Determine the [x, y] coordinate at the center of the cell enclosing the given text.  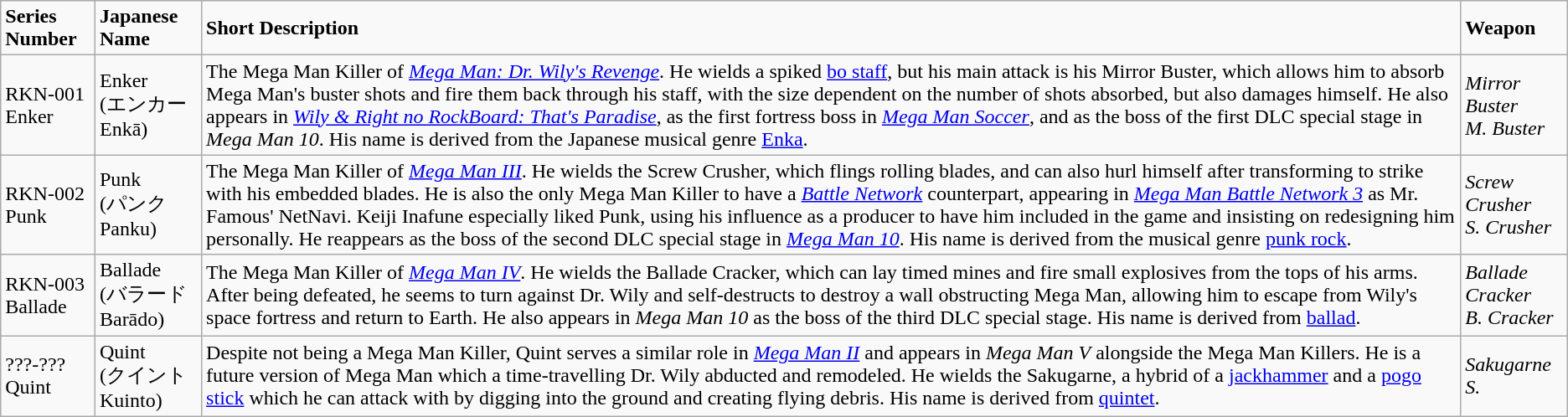
Quint(クイント Kuinto) [147, 375]
Series Number [49, 28]
Weapon [1514, 28]
SakugarneS. [1514, 375]
Screw CrusherS. Crusher [1514, 204]
Ballade CrackerB. Cracker [1514, 295]
Enker(エンカー Enkā) [147, 106]
Ballade(バラード Barādo) [147, 295]
Japanese Name [147, 28]
RKN-001Enker [49, 106]
RKN-003Ballade [49, 295]
Short Description [831, 28]
???-???Quint [49, 375]
RKN-002Punk [49, 204]
Mirror BusterM. Buster [1514, 106]
Punk(パンク Panku) [147, 204]
